Output the [X, Y] coordinate of the center of the cell containing the given text.  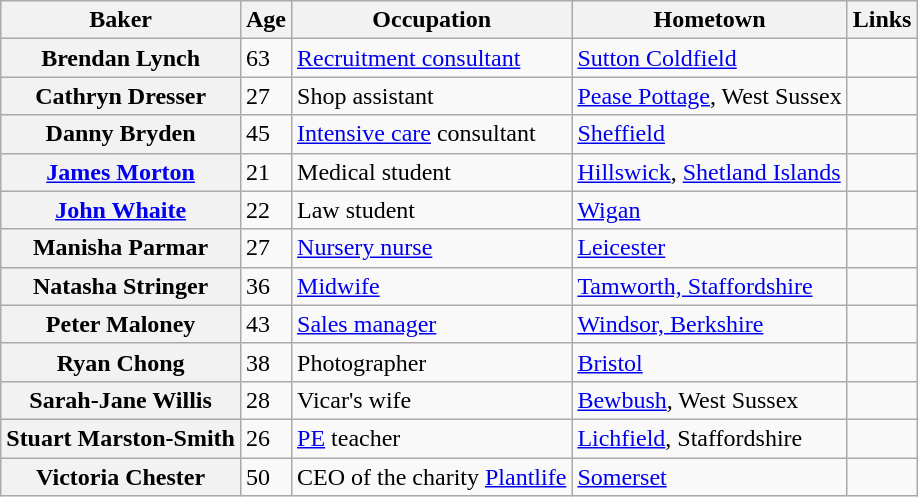
Windsor, Berkshire [710, 324]
Links [882, 20]
28 [266, 400]
Baker [121, 20]
Occupation [432, 20]
26 [266, 438]
CEO of the charity Plantlife [432, 477]
50 [266, 477]
Hometown [710, 20]
Intensive care consultant [432, 134]
Hillswick, Shetland Islands [710, 172]
22 [266, 210]
Sheffield [710, 134]
Lichfield, Staffordshire [710, 438]
21 [266, 172]
Leicester [710, 248]
Manisha Parmar [121, 248]
Bewbush, West Sussex [710, 400]
James Morton [121, 172]
Danny Bryden [121, 134]
Victoria Chester [121, 477]
Medical student [432, 172]
Midwife [432, 286]
63 [266, 58]
Photographer [432, 362]
PE teacher [432, 438]
Pease Pottage, West Sussex [710, 96]
Stuart Marston-Smith [121, 438]
Bristol [710, 362]
Sutton Coldfield [710, 58]
Recruitment consultant [432, 58]
36 [266, 286]
Nursery nurse [432, 248]
Vicar's wife [432, 400]
Peter Maloney [121, 324]
38 [266, 362]
Shop assistant [432, 96]
43 [266, 324]
John Whaite [121, 210]
Ryan Chong [121, 362]
Sarah-Jane Willis [121, 400]
Natasha Stringer [121, 286]
Somerset [710, 477]
Age [266, 20]
Sales manager [432, 324]
45 [266, 134]
Tamworth, Staffordshire [710, 286]
Cathryn Dresser [121, 96]
Law student [432, 210]
Brendan Lynch [121, 58]
Wigan [710, 210]
